Locate the cell with the specified text and output its (x, y) center coordinate. 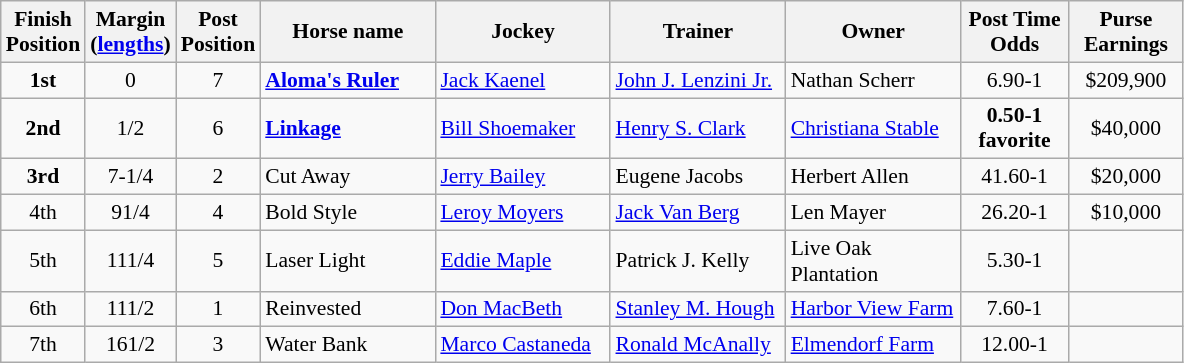
Jack Kaenel (522, 80)
$20,000 (1126, 177)
Trainer (698, 32)
Post Time Odds (1015, 32)
Christiana Stable (874, 128)
3rd (43, 177)
4th (43, 213)
Reinvested (348, 309)
2 (218, 177)
Len Mayer (874, 213)
12.00-1 (1015, 345)
Horse name (348, 32)
Eddie Maple (522, 260)
Harbor View Farm (874, 309)
Henry S. Clark (698, 128)
91/4 (130, 213)
7 (218, 80)
Margin (lengths) (130, 32)
6.90-1 (1015, 80)
41.60-1 (1015, 177)
Post Position (218, 32)
161/2 (130, 345)
Bold Style (348, 213)
1 (218, 309)
Live Oak Plantation (874, 260)
Nathan Scherr (874, 80)
Jockey (522, 32)
Don MacBeth (522, 309)
Elmendorf Farm (874, 345)
Owner (874, 32)
Aloma's Ruler (348, 80)
$10,000 (1126, 213)
Eugene Jacobs (698, 177)
Finish Position (43, 32)
Patrick J. Kelly (698, 260)
7th (43, 345)
Marco Castaneda (522, 345)
3 (218, 345)
2nd (43, 128)
6 (218, 128)
Laser Light (348, 260)
Ronald McAnally (698, 345)
26.20-1 (1015, 213)
0.50-1 favorite (1015, 128)
$40,000 (1126, 128)
Herbert Allen (874, 177)
7.60-1 (1015, 309)
111/4 (130, 260)
Purse Earnings (1126, 32)
1/2 (130, 128)
Bill Shoemaker (522, 128)
Jerry Bailey (522, 177)
Linkage (348, 128)
0 (130, 80)
John J. Lenzini Jr. (698, 80)
Stanley M. Hough (698, 309)
4 (218, 213)
Cut Away (348, 177)
1st (43, 80)
Leroy Moyers (522, 213)
5 (218, 260)
6th (43, 309)
7-1/4 (130, 177)
5.30-1 (1015, 260)
$209,900 (1126, 80)
Water Bank (348, 345)
5th (43, 260)
111/2 (130, 309)
Jack Van Berg (698, 213)
